Capture the cell that displays the provided text and extract its [x, y] central coordinate. 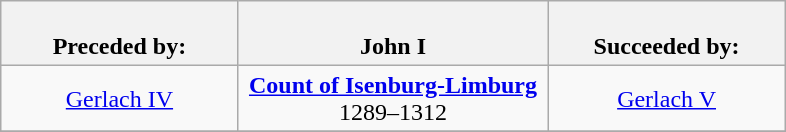
Count of Isenburg-Limburg1289–1312 [392, 98]
Gerlach V [667, 98]
Preceded by: [119, 34]
John I [392, 34]
Succeeded by: [667, 34]
Gerlach IV [119, 98]
